Capture the cell that displays the provided text and extract its (x, y) central coordinate. 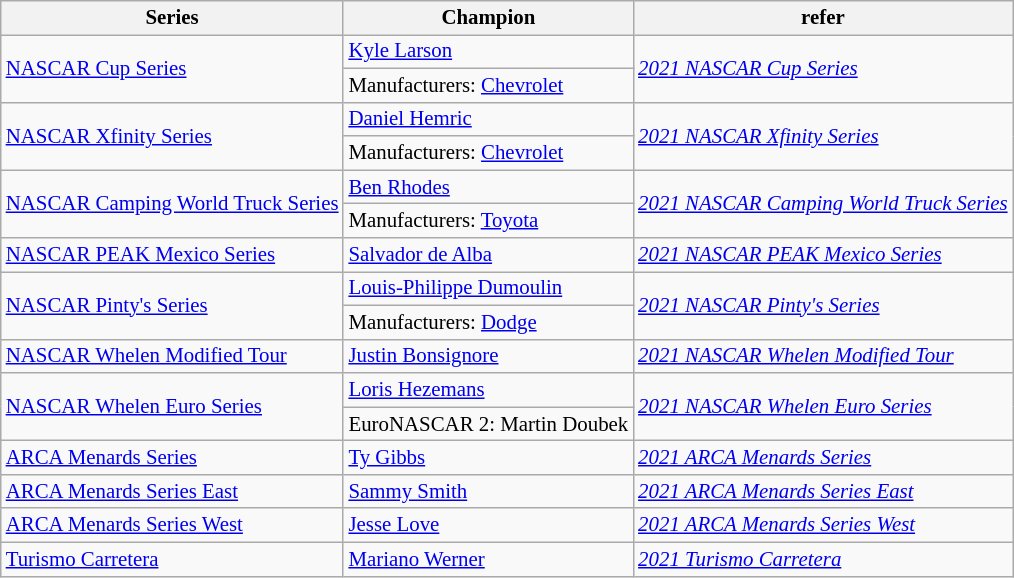
Justin Bonsignore (488, 356)
2021 ARCA Menards Series West (822, 525)
NASCAR Camping World Truck Series (172, 204)
Jesse Love (488, 525)
2021 NASCAR Pinty's Series (822, 305)
Sammy Smith (488, 491)
2021 NASCAR PEAK Mexico Series (822, 255)
Salvador de Alba (488, 255)
EuroNASCAR 2: Martin Doubek (488, 424)
refer (822, 18)
2021 ARCA Menards Series (822, 458)
Series (172, 18)
Kyle Larson (488, 51)
NASCAR Whelen Modified Tour (172, 356)
2021 NASCAR Camping World Truck Series (822, 204)
Ty Gibbs (488, 458)
2021 NASCAR Whelen Euro Series (822, 407)
Manufacturers: Dodge (488, 322)
Loris Hezemans (488, 390)
Daniel Hemric (488, 119)
Ben Rhodes (488, 187)
Champion (488, 18)
ARCA Menards Series East (172, 491)
NASCAR PEAK Mexico Series (172, 255)
Manufacturers: Toyota (488, 221)
NASCAR Xfinity Series (172, 136)
NASCAR Whelen Euro Series (172, 407)
NASCAR Cup Series (172, 68)
2021 NASCAR Whelen Modified Tour (822, 356)
Mariano Werner (488, 559)
2021 Turismo Carretera (822, 559)
Turismo Carretera (172, 559)
2021 ARCA Menards Series East (822, 491)
Louis-Philippe Dumoulin (488, 288)
ARCA Menards Series (172, 458)
ARCA Menards Series West (172, 525)
2021 NASCAR Cup Series (822, 68)
2021 NASCAR Xfinity Series (822, 136)
NASCAR Pinty's Series (172, 305)
